Identify which cell holds the provided text, then report its (X, Y) central coordinate. 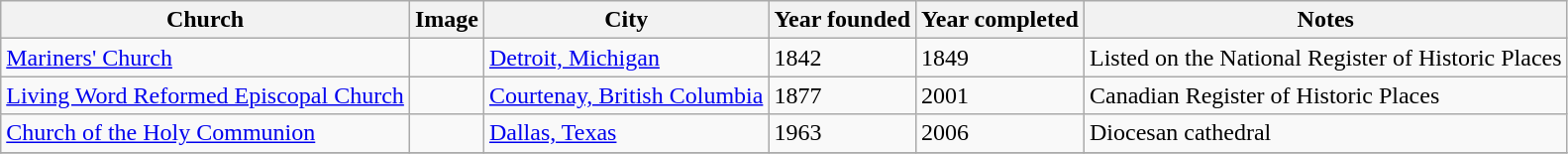
Listed on the National Register of Historic Places (1325, 58)
2006 (1000, 133)
Church of the Holy Communion (206, 133)
Courtenay, British Columbia (626, 95)
Church (206, 20)
Year completed (1000, 20)
1877 (842, 95)
1963 (842, 133)
Dallas, Texas (626, 133)
City (626, 20)
Mariners' Church (206, 58)
Canadian Register of Historic Places (1325, 95)
2001 (1000, 95)
1842 (842, 58)
Living Word Reformed Episcopal Church (206, 95)
1849 (1000, 58)
Detroit, Michigan (626, 58)
Image (446, 20)
Notes (1325, 20)
Diocesan cathedral (1325, 133)
Year founded (842, 20)
